Identify which cell holds the provided text, then report its (x, y) central coordinate. 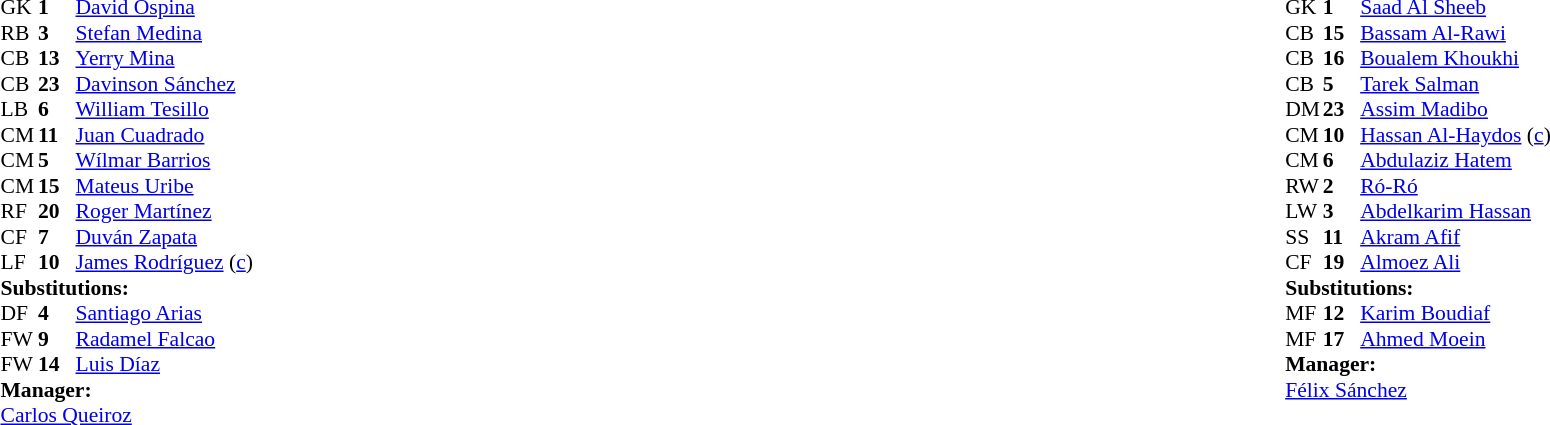
Duván Zapata (164, 237)
13 (57, 59)
12 (1342, 313)
Juan Cuadrado (164, 135)
William Tesillo (164, 109)
RW (1304, 186)
LF (19, 263)
7 (57, 237)
James Rodríguez (c) (164, 263)
9 (57, 339)
19 (1342, 263)
RB (19, 33)
20 (57, 211)
Yerry Mina (164, 59)
4 (57, 313)
Mateus Uribe (164, 186)
LW (1304, 211)
RF (19, 211)
DM (1304, 109)
DF (19, 313)
Manager: (126, 390)
Roger Martínez (164, 211)
14 (57, 365)
Substitutions: (126, 288)
Davinson Sánchez (164, 84)
Luis Díaz (164, 365)
Radamel Falcao (164, 339)
Stefan Medina (164, 33)
SS (1304, 237)
17 (1342, 339)
LB (19, 109)
Wílmar Barrios (164, 161)
Santiago Arias (164, 313)
16 (1342, 59)
2 (1342, 186)
